Identify which cell holds the provided text, then report its (x, y) central coordinate. 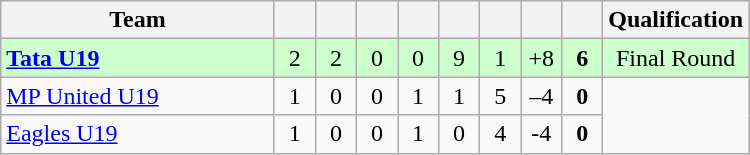
+8 (542, 58)
5 (500, 96)
–4 (542, 96)
Tata U19 (138, 58)
-4 (542, 134)
Eagles U19 (138, 134)
6 (582, 58)
Qualification (676, 20)
4 (500, 134)
Final Round (676, 58)
MP United U19 (138, 96)
Team (138, 20)
9 (460, 58)
